Find where the given text appears and provide that cell's center as [x, y] coordinate. 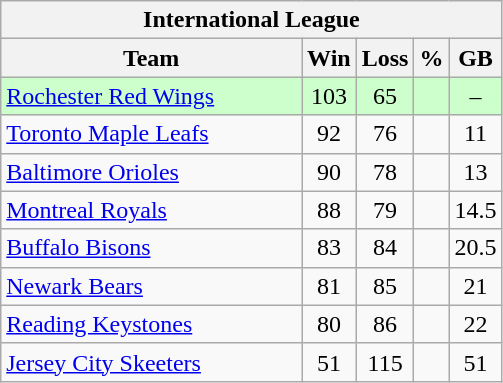
83 [330, 248]
90 [330, 172]
14.5 [476, 210]
GB [476, 58]
86 [385, 324]
79 [385, 210]
Newark Bears [152, 286]
– [476, 96]
88 [330, 210]
78 [385, 172]
% [432, 58]
Reading Keystones [152, 324]
Loss [385, 58]
81 [330, 286]
Win [330, 58]
Rochester Red Wings [152, 96]
Baltimore Orioles [152, 172]
20.5 [476, 248]
Jersey City Skeeters [152, 362]
13 [476, 172]
85 [385, 286]
11 [476, 134]
21 [476, 286]
84 [385, 248]
International League [252, 20]
65 [385, 96]
Buffalo Bisons [152, 248]
115 [385, 362]
Toronto Maple Leafs [152, 134]
22 [476, 324]
103 [330, 96]
Montreal Royals [152, 210]
76 [385, 134]
80 [330, 324]
92 [330, 134]
Team [152, 58]
